Locate the cell with the specified text and output its (X, Y) center coordinate. 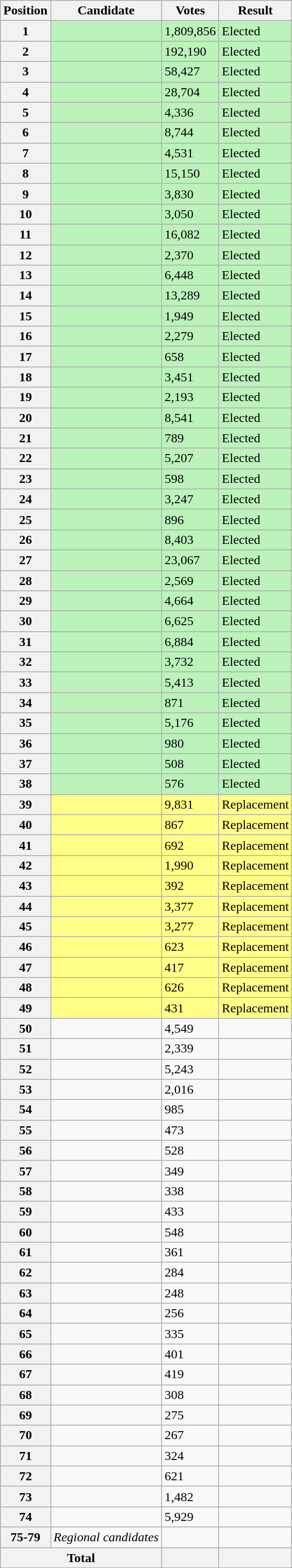
44 (26, 906)
47 (26, 967)
473 (190, 1130)
8,403 (190, 540)
6,884 (190, 642)
23,067 (190, 560)
13 (26, 275)
30 (26, 621)
59 (26, 1211)
22 (26, 458)
6 (26, 133)
4 (26, 92)
16 (26, 336)
21 (26, 438)
70 (26, 1435)
26 (26, 540)
28,704 (190, 92)
1,809,856 (190, 31)
63 (26, 1293)
431 (190, 1008)
338 (190, 1191)
20 (26, 418)
349 (190, 1171)
5,929 (190, 1517)
2,279 (190, 336)
3,277 (190, 927)
55 (26, 1130)
60 (26, 1232)
4,531 (190, 153)
17 (26, 357)
8,541 (190, 418)
37 (26, 764)
192,190 (190, 51)
71 (26, 1456)
56 (26, 1150)
284 (190, 1273)
2,569 (190, 580)
52 (26, 1069)
419 (190, 1374)
4,549 (190, 1028)
3,050 (190, 214)
8 (26, 173)
417 (190, 967)
61 (26, 1252)
6,448 (190, 275)
3,377 (190, 906)
10 (26, 214)
1 (26, 31)
1,482 (190, 1496)
7 (26, 153)
9 (26, 194)
3 (26, 72)
23 (26, 479)
16,082 (190, 234)
2,016 (190, 1089)
626 (190, 988)
66 (26, 1354)
48 (26, 988)
51 (26, 1049)
361 (190, 1252)
871 (190, 703)
598 (190, 479)
3,830 (190, 194)
49 (26, 1008)
35 (26, 723)
692 (190, 845)
19 (26, 397)
67 (26, 1374)
75-79 (26, 1537)
Votes (190, 11)
985 (190, 1110)
896 (190, 519)
980 (190, 743)
54 (26, 1110)
3,247 (190, 499)
33 (26, 682)
433 (190, 1211)
335 (190, 1334)
73 (26, 1496)
401 (190, 1354)
658 (190, 357)
13,289 (190, 296)
15 (26, 316)
57 (26, 1171)
11 (26, 234)
Position (26, 11)
64 (26, 1313)
508 (190, 764)
15,150 (190, 173)
58 (26, 1191)
24 (26, 499)
392 (190, 886)
5,243 (190, 1069)
256 (190, 1313)
5 (26, 112)
2,193 (190, 397)
6,625 (190, 621)
36 (26, 743)
1,949 (190, 316)
2,370 (190, 255)
50 (26, 1028)
28 (26, 580)
275 (190, 1415)
621 (190, 1476)
1,990 (190, 865)
308 (190, 1395)
32 (26, 662)
72 (26, 1476)
40 (26, 825)
12 (26, 255)
29 (26, 601)
43 (26, 886)
27 (26, 560)
62 (26, 1273)
42 (26, 865)
789 (190, 438)
53 (26, 1089)
3,451 (190, 377)
324 (190, 1456)
2 (26, 51)
5,207 (190, 458)
867 (190, 825)
58,427 (190, 72)
74 (26, 1517)
5,176 (190, 723)
31 (26, 642)
2,339 (190, 1049)
68 (26, 1395)
18 (26, 377)
39 (26, 804)
4,336 (190, 112)
576 (190, 784)
65 (26, 1334)
34 (26, 703)
38 (26, 784)
5,413 (190, 682)
41 (26, 845)
4,664 (190, 601)
25 (26, 519)
9,831 (190, 804)
Regional candidates (106, 1537)
45 (26, 927)
623 (190, 947)
267 (190, 1435)
69 (26, 1415)
528 (190, 1150)
14 (26, 296)
Total (81, 1558)
3,732 (190, 662)
248 (190, 1293)
8,744 (190, 133)
548 (190, 1232)
Result (255, 11)
46 (26, 947)
Candidate (106, 11)
